Pinpoint the cell where the given text exists, returning its [X, Y] midpoint coordinate. 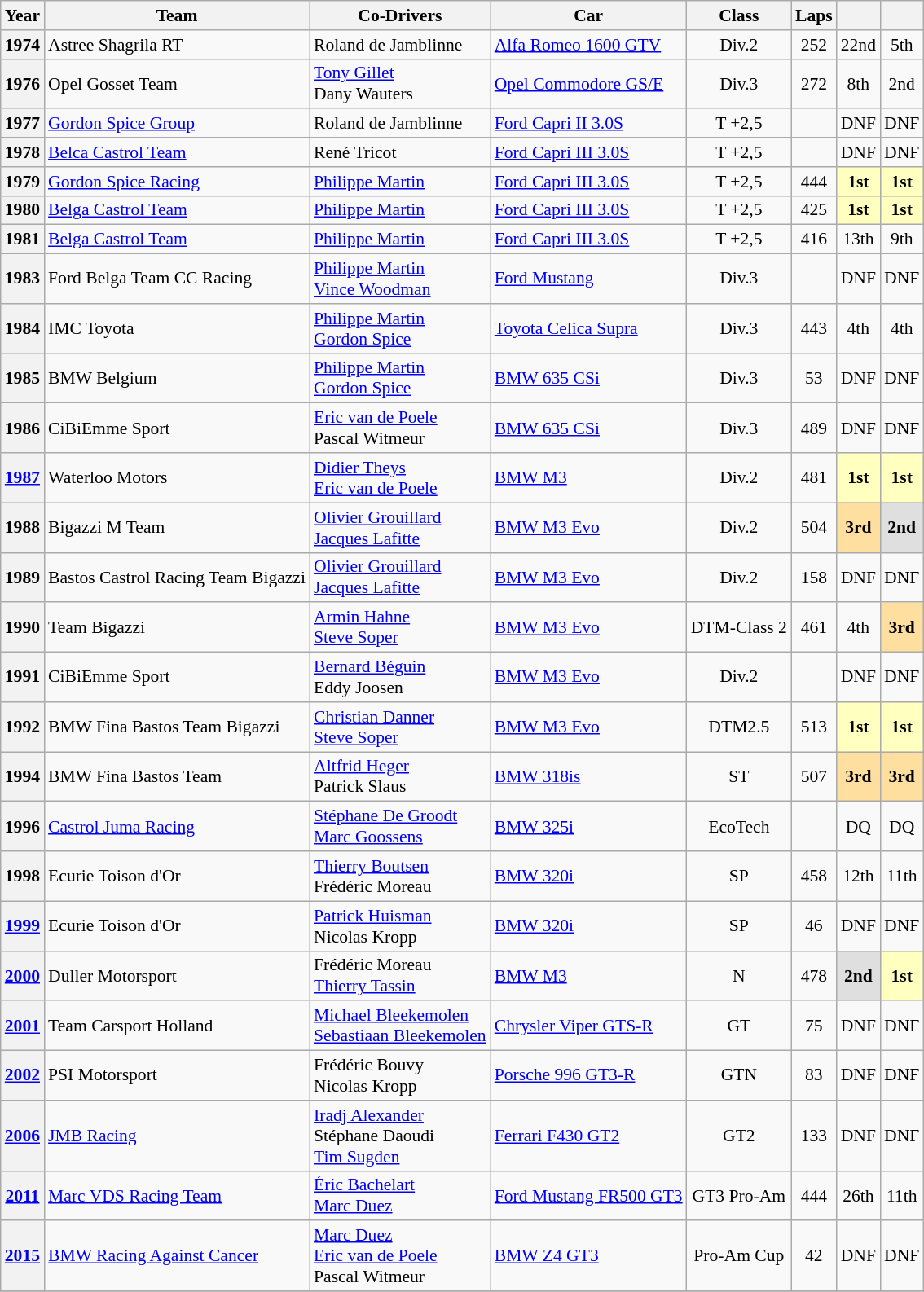
1974 [23, 45]
507 [814, 777]
Christian Danner Steve Soper [400, 727]
12th [859, 877]
Gordon Spice Group [177, 124]
Éric Bachelart Marc Duez [400, 1196]
2015 [23, 1256]
458 [814, 877]
75 [814, 1026]
DTM2.5 [739, 727]
GT [739, 1026]
1979 [23, 182]
1990 [23, 627]
Duller Motorsport [177, 976]
478 [814, 976]
1991 [23, 678]
Ford Mustang [588, 279]
Bastos Castrol Racing Team Bigazzi [177, 577]
46 [814, 925]
N [739, 976]
513 [814, 727]
504 [814, 528]
Tony Gillet Dany Wauters [400, 83]
Michael Bleekemolen Sebastiaan Bleekemolen [400, 1026]
BMW Fina Bastos Team Bigazzi [177, 727]
Chrysler Viper GTS-R [588, 1026]
Philippe Martin Vince Woodman [400, 279]
133 [814, 1136]
Waterloo Motors [177, 477]
53 [814, 378]
83 [814, 1075]
Ford Mustang FR500 GT3 [588, 1196]
Toyota Celica Supra [588, 329]
1989 [23, 577]
Co-Drivers [400, 15]
Marc VDS Racing Team [177, 1196]
1988 [23, 528]
BMW Fina Bastos Team [177, 777]
2002 [23, 1075]
1998 [23, 877]
Didier Theys Eric van de Poele [400, 477]
2001 [23, 1026]
Team [177, 15]
IMC Toyota [177, 329]
9th [901, 240]
Opel Commodore GS/E [588, 83]
Team Carsport Holland [177, 1026]
1996 [23, 826]
Bigazzi M Team [177, 528]
Thierry Boutsen Frédéric Moreau [400, 877]
Porsche 996 GT3-R [588, 1075]
Patrick Huisman Nicolas Kropp [400, 925]
Astree Shagrila RT [177, 45]
GTN [739, 1075]
1977 [23, 124]
5th [901, 45]
272 [814, 83]
42 [814, 1256]
BMW Belgium [177, 378]
BMW 318is [588, 777]
Ford Belga Team CC Racing [177, 279]
Iradj Alexander Stéphane Daoudi Tim Sugden [400, 1136]
252 [814, 45]
Team Bigazzi [177, 627]
1978 [23, 152]
1999 [23, 925]
2006 [23, 1136]
Year [23, 15]
Frédéric Moreau Thierry Tassin [400, 976]
26th [859, 1196]
489 [814, 428]
2011 [23, 1196]
1984 [23, 329]
1992 [23, 727]
Opel Gosset Team [177, 83]
René Tricot [400, 152]
158 [814, 577]
JMB Racing [177, 1136]
Belca Castrol Team [177, 152]
1983 [23, 279]
22nd [859, 45]
GT3 Pro-Am [739, 1196]
416 [814, 240]
1987 [23, 477]
EcoTech [739, 826]
Ford Capri II 3.0S [588, 124]
1981 [23, 240]
BMW Z4 GT3 [588, 1256]
2000 [23, 976]
Frédéric Bouvy Nicolas Kropp [400, 1075]
Class [739, 15]
Bernard Béguin Eddy Joosen [400, 678]
DTM-Class 2 [739, 627]
1985 [23, 378]
Pro-Am Cup [739, 1256]
443 [814, 329]
Ferrari F430 GT2 [588, 1136]
ST [739, 777]
BMW 325i [588, 826]
13th [859, 240]
1976 [23, 83]
Stéphane De Groodt Marc Goossens [400, 826]
461 [814, 627]
Eric van de Poele Pascal Witmeur [400, 428]
GT2 [739, 1136]
Laps [814, 15]
Gordon Spice Racing [177, 182]
PSI Motorsport [177, 1075]
BMW Racing Against Cancer [177, 1256]
425 [814, 210]
1986 [23, 428]
Castrol Juma Racing [177, 826]
Altfrid Heger Patrick Slaus [400, 777]
Car [588, 15]
1994 [23, 777]
Alfa Romeo 1600 GTV [588, 45]
1980 [23, 210]
481 [814, 477]
Armin Hahne Steve Soper [400, 627]
Marc Duez Eric van de Poele Pascal Witmeur [400, 1256]
8th [859, 83]
